Extract the [x, y] coordinate from the center of the cell holding the provided text.  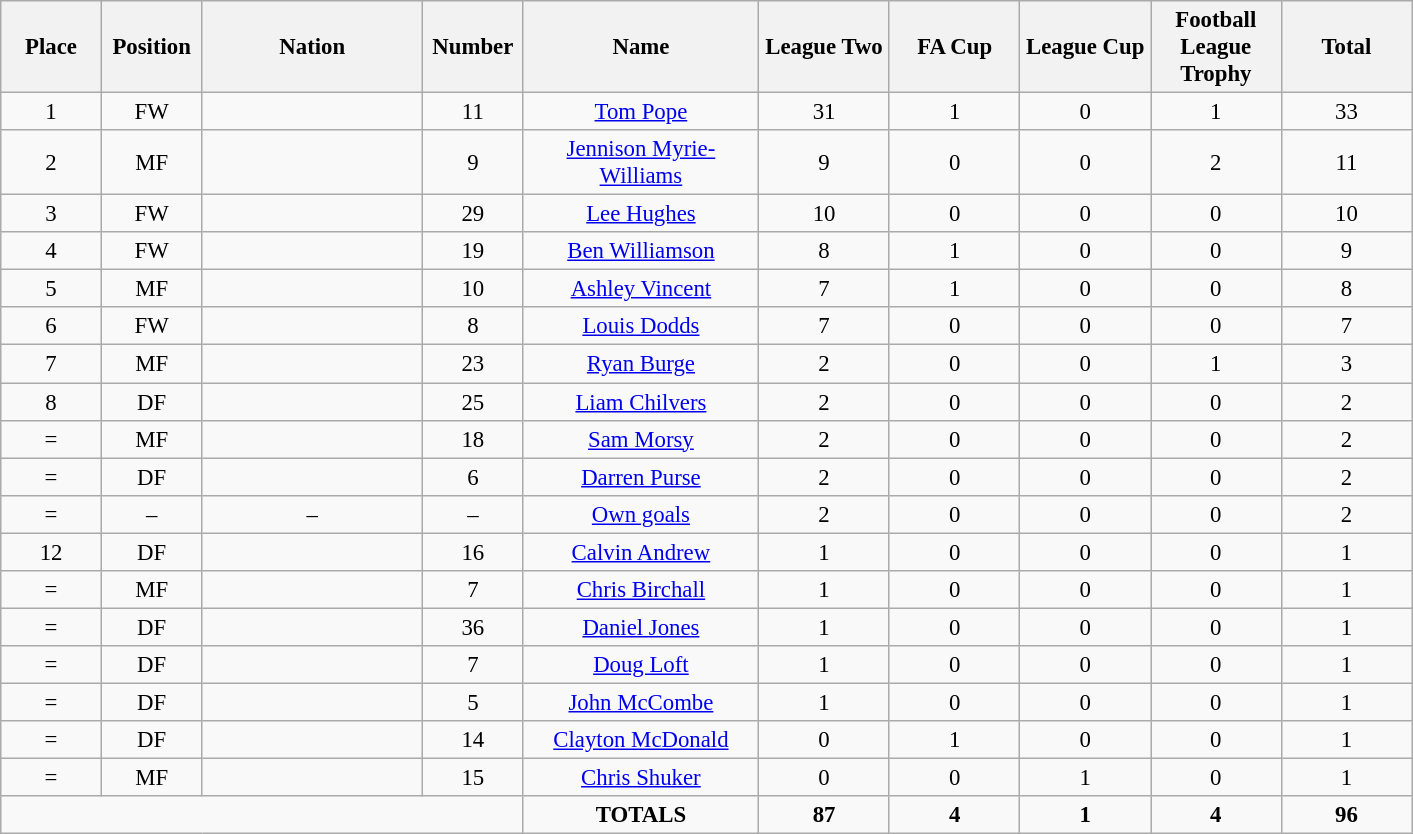
16 [474, 552]
Position [152, 47]
Name [641, 47]
League Cup [1086, 47]
96 [1346, 815]
Number [474, 47]
19 [474, 251]
18 [474, 439]
Lee Hughes [641, 214]
Clayton McDonald [641, 740]
Own goals [641, 514]
Football League Trophy [1216, 47]
23 [474, 364]
Ryan Burge [641, 364]
Chris Shuker [641, 778]
Chris Birchall [641, 590]
Tom Pope [641, 112]
Place [52, 47]
87 [824, 815]
14 [474, 740]
15 [474, 778]
Sam Morsy [641, 439]
Jennison Myrie-Williams [641, 162]
FA Cup [954, 47]
Doug Loft [641, 665]
Nation [312, 47]
25 [474, 402]
John McCombe [641, 702]
29 [474, 214]
Calvin Andrew [641, 552]
Liam Chilvers [641, 402]
31 [824, 112]
Daniel Jones [641, 627]
TOTALS [641, 815]
League Two [824, 47]
36 [474, 627]
Darren Purse [641, 477]
Total [1346, 47]
33 [1346, 112]
12 [52, 552]
Ashley Vincent [641, 289]
Louis Dodds [641, 327]
Ben Williamson [641, 251]
